Output the [x, y] coordinate of the center of the cell containing the given text.  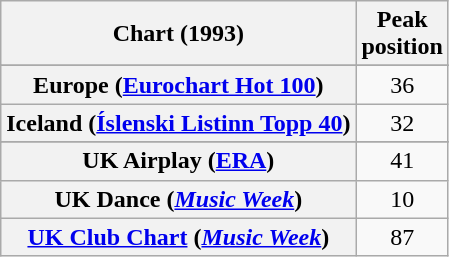
UK Dance (Music Week) [178, 199]
36 [402, 85]
32 [402, 123]
Iceland (Íslenski Listinn Topp 40) [178, 123]
10 [402, 199]
UK Airplay (ERA) [178, 161]
UK Club Chart (Music Week) [178, 237]
Europe (Eurochart Hot 100) [178, 85]
41 [402, 161]
Peakposition [402, 34]
87 [402, 237]
Chart (1993) [178, 34]
